Return the [X, Y] coordinate for the center point of the cell that contains the specified text.  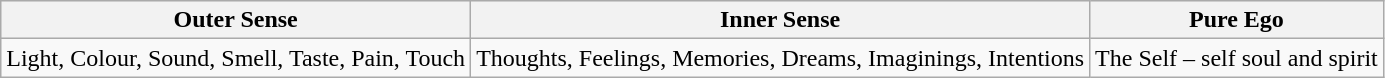
Outer Sense [236, 20]
Thoughts, Feelings, Memories, Dreams, Imaginings, Intentions [780, 58]
Light, Colour, Sound, Smell, Taste, Pain, Touch [236, 58]
The Self – self soul and spirit [1237, 58]
Pure Ego [1237, 20]
Inner Sense [780, 20]
